Extract the [X, Y] coordinate from the center of the cell holding the provided text.  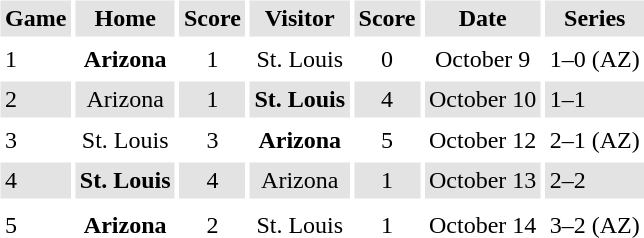
2 [35, 100]
Date [482, 18]
Visitor [300, 18]
October 12 [482, 140]
Series [594, 18]
Game [35, 18]
2–2 [594, 180]
1–1 [594, 100]
October 10 [482, 100]
2–1 (AZ) [594, 140]
October 9 [482, 59]
Home [125, 18]
5 [387, 140]
0 [387, 59]
October 13 [482, 180]
1–0 (AZ) [594, 59]
